Return the [x, y] coordinate for the center point of the cell that contains the specified text.  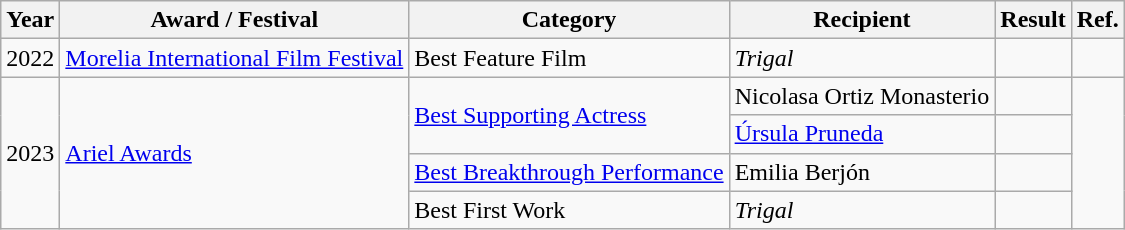
Year [30, 20]
Nicolasa Ortiz Monasterio [862, 96]
Recipient [862, 20]
Morelia International Film Festival [234, 58]
2023 [30, 153]
Result [1033, 20]
Ariel Awards [234, 153]
Award / Festival [234, 20]
Ref. [1098, 20]
Úrsula Pruneda [862, 134]
Best Breakthrough Performance [569, 172]
2022 [30, 58]
Best Supporting Actress [569, 115]
Emilia Berjón [862, 172]
Best First Work [569, 210]
Category [569, 20]
Best Feature Film [569, 58]
